For the text-containing cell, return its midpoint in [X, Y] coordinate format. 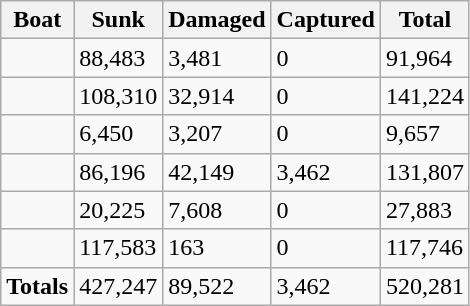
Total [424, 20]
27,883 [424, 210]
117,583 [118, 248]
3,481 [217, 58]
Damaged [217, 20]
Captured [326, 20]
108,310 [118, 96]
520,281 [424, 286]
3,207 [217, 134]
20,225 [118, 210]
Totals [38, 286]
117,746 [424, 248]
42,149 [217, 172]
32,914 [217, 96]
163 [217, 248]
9,657 [424, 134]
Sunk [118, 20]
88,483 [118, 58]
141,224 [424, 96]
89,522 [217, 286]
427,247 [118, 286]
6,450 [118, 134]
Boat [38, 20]
131,807 [424, 172]
7,608 [217, 210]
91,964 [424, 58]
86,196 [118, 172]
